Pinpoint the cell where the given text exists, returning its [x, y] midpoint coordinate. 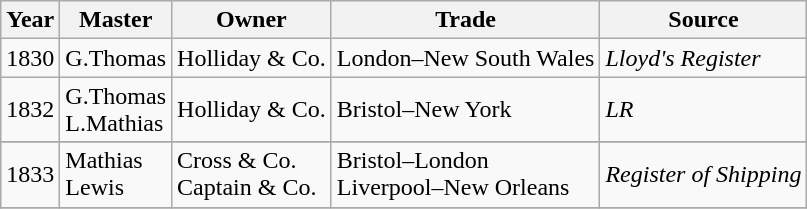
Master [116, 20]
Bristol–LondonLiverpool–New Orleans [466, 174]
LR [704, 110]
Year [30, 20]
Lloyd's Register [704, 58]
Source [704, 20]
MathiasLewis [116, 174]
1832 [30, 110]
London–New South Wales [466, 58]
Bristol–New York [466, 110]
1833 [30, 174]
Owner [252, 20]
Cross & Co.Captain & Co. [252, 174]
G.ThomasL.Mathias [116, 110]
1830 [30, 58]
Register of Shipping [704, 174]
G.Thomas [116, 58]
Trade [466, 20]
